Output the (X, Y) coordinate of the center of the cell containing the given text.  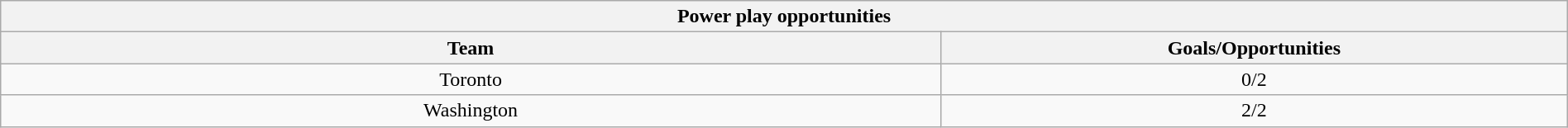
Goals/Opportunities (1254, 48)
Toronto (471, 79)
Team (471, 48)
0/2 (1254, 79)
Power play opportunities (784, 17)
2/2 (1254, 111)
Washington (471, 111)
